Extract the (X, Y) coordinate from the center of the cell holding the provided text.  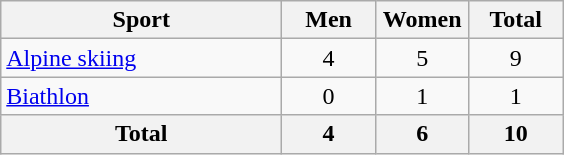
5 (422, 58)
Men (329, 20)
9 (516, 58)
Sport (142, 20)
Biathlon (142, 96)
Alpine skiing (142, 58)
Women (422, 20)
6 (422, 134)
10 (516, 134)
0 (329, 96)
